Return the [x, y] coordinate for the center point of the cell that contains the specified text.  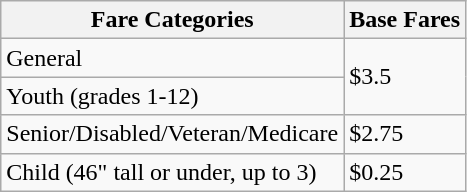
Youth (grades 1-12) [172, 96]
General [172, 58]
Base Fares [405, 20]
$2.75 [405, 134]
Child (46" tall or under, up to 3) [172, 172]
Fare Categories [172, 20]
Senior/Disabled/Veteran/Medicare [172, 134]
$0.25 [405, 172]
$3.5 [405, 77]
